Find where the given text appears and provide that cell's center as (x, y) coordinate. 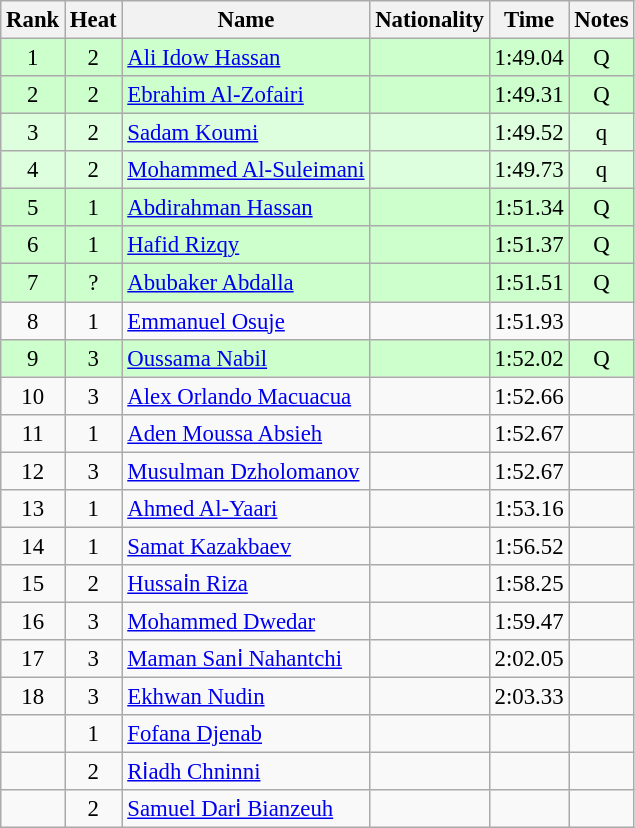
15 (33, 584)
2:03.33 (529, 697)
1:56.52 (529, 546)
1:59.47 (529, 621)
Samuel Dari̇ Bianzeuh (246, 809)
Fofana Djenab (246, 734)
1:51.34 (529, 208)
2:02.05 (529, 659)
6 (33, 245)
Sadam Koumi (246, 133)
1:53.16 (529, 509)
1:52.02 (529, 358)
Ekhwan Nudin (246, 697)
13 (33, 509)
1:49.04 (529, 58)
1:51.37 (529, 245)
Musulman Dzholomanov (246, 471)
5 (33, 208)
16 (33, 621)
1:52.66 (529, 396)
9 (33, 358)
Hafid Rizqy (246, 245)
Mohammed Dwedar (246, 621)
Alex Orlando Macuacua (246, 396)
? (94, 283)
Oussama Nabil (246, 358)
Ahmed Al-Yaari (246, 509)
12 (33, 471)
Rank (33, 20)
4 (33, 170)
Heat (94, 20)
1:49.73 (529, 170)
17 (33, 659)
8 (33, 321)
Ri̇adh Chninni (246, 772)
Abubaker Abdalla (246, 283)
Maman Sani̇ Nahantchi (246, 659)
Samat Kazakbaev (246, 546)
1:49.52 (529, 133)
11 (33, 433)
Aden Moussa Absieh (246, 433)
Nationality (430, 20)
1:51.51 (529, 283)
14 (33, 546)
Emmanuel Osuje (246, 321)
10 (33, 396)
Time (529, 20)
Abdirahman Hassan (246, 208)
Hussai̇n Riza (246, 584)
Ebrahim Al-Zofairi (246, 95)
1:49.31 (529, 95)
1:51.93 (529, 321)
Notes (602, 20)
1:58.25 (529, 584)
18 (33, 697)
Mohammed Al-Suleimani (246, 170)
Ali Idow Hassan (246, 58)
Name (246, 20)
7 (33, 283)
